Output the (X, Y) coordinate of the center of the cell containing the given text.  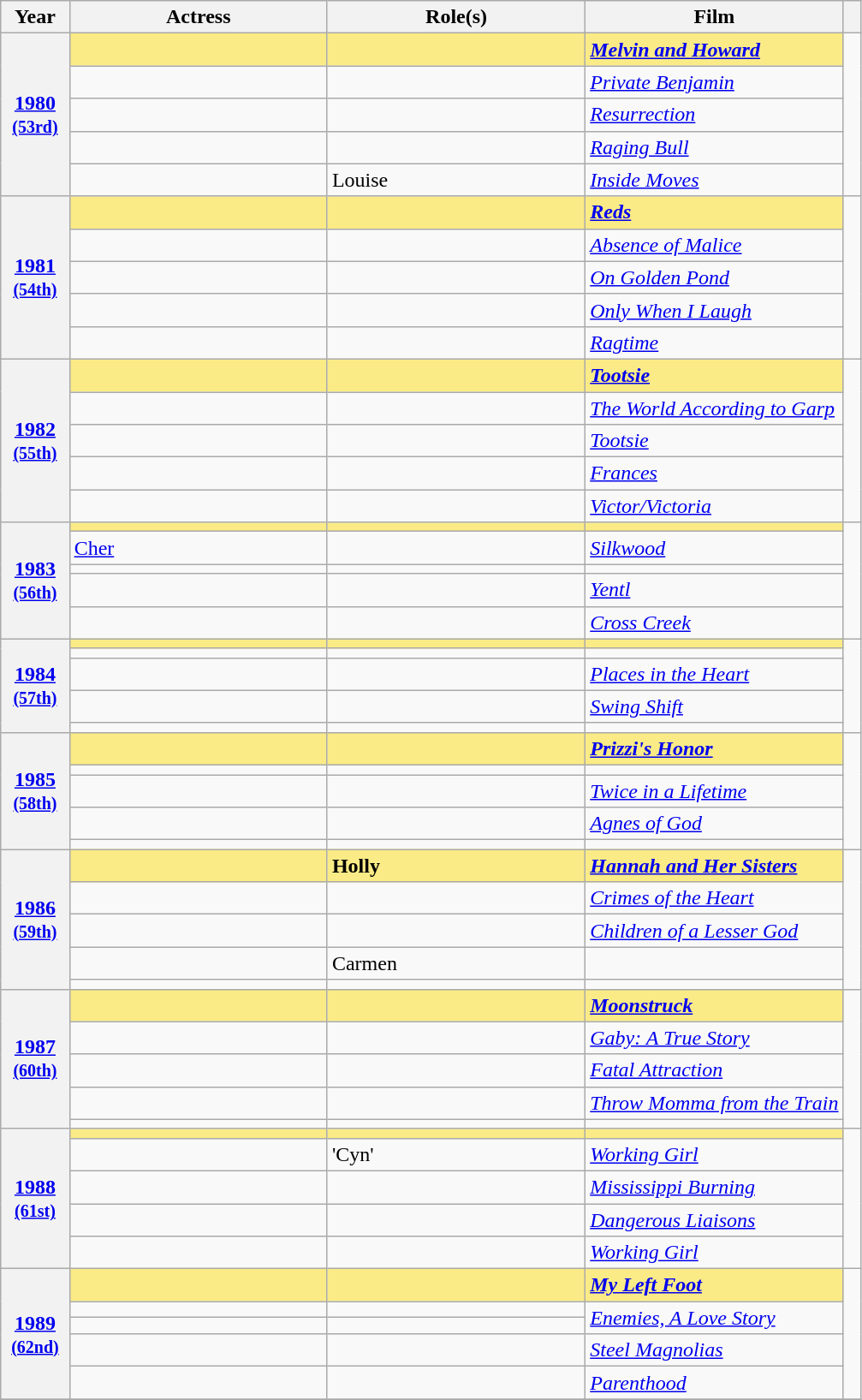
Agnes of God (714, 824)
Resurrection (714, 115)
1982 (55th) (35, 440)
Parenthood (714, 1383)
Steel Magnolias (714, 1350)
Absence of Malice (714, 245)
Gaby: A True Story (714, 1038)
Prizzi's Honor (714, 748)
Moonstruck (714, 1005)
Holly (455, 866)
Inside Moves (714, 180)
Film (714, 17)
Silkwood (714, 548)
The World According to Garp (714, 408)
Actress (199, 17)
1983 (56th) (35, 581)
Yentl (714, 590)
Louise (455, 180)
Enemies, A Love Story (714, 1318)
1989 (62nd) (35, 1334)
Raging Bull (714, 147)
Role(s) (455, 17)
Cher (199, 548)
Places in the Heart (714, 674)
Carmen (455, 963)
Year (35, 17)
1981 (54th) (35, 277)
Only When I Laugh (714, 310)
'Cyn' (455, 1154)
1984 (57th) (35, 685)
My Left Foot (714, 1285)
Swing Shift (714, 706)
On Golden Pond (714, 277)
Private Benjamin (714, 82)
1987 (60th) (35, 1058)
Cross Creek (714, 623)
Reds (714, 212)
Throw Momma from the Train (714, 1103)
1985 (58th) (35, 790)
Victor/Victoria (714, 506)
Dangerous Liaisons (714, 1220)
Fatal Attraction (714, 1070)
Twice in a Lifetime (714, 790)
Hannah and Her Sisters (714, 866)
Children of a Lesser God (714, 931)
Melvin and Howard (714, 50)
Frances (714, 474)
Ragtime (714, 343)
1988 (61st) (35, 1199)
Crimes of the Heart (714, 898)
Mississippi Burning (714, 1187)
1980 (53rd) (35, 115)
1986 (59th) (35, 920)
